Provide the (x, y) coordinate of the cell's center where the given text is located.  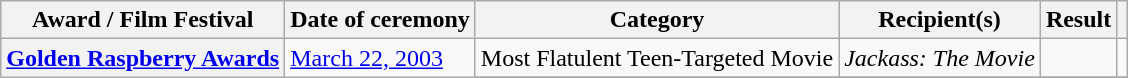
Recipient(s) (940, 20)
Result (1078, 20)
Award / Film Festival (143, 20)
Golden Raspberry Awards (143, 58)
Date of ceremony (380, 20)
Category (656, 20)
Most Flatulent Teen-Targeted Movie (656, 58)
March 22, 2003 (380, 58)
Jackass: The Movie (940, 58)
